For the text-containing cell, return its midpoint in [x, y] coordinate format. 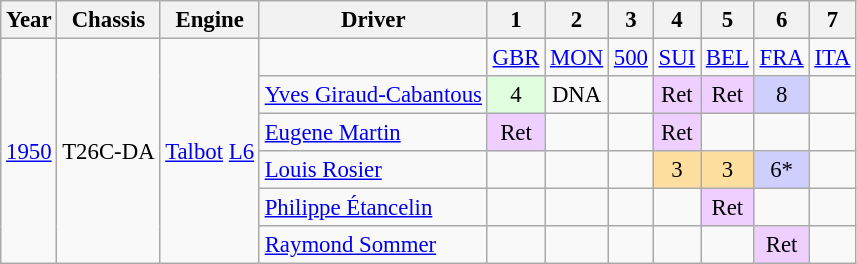
Engine [210, 20]
MON [577, 58]
Eugene Martin [373, 133]
SUI [676, 58]
5 [728, 20]
DNA [577, 95]
BEL [728, 58]
7 [832, 20]
1 [516, 20]
Raymond Sommer [373, 245]
Year [29, 20]
6* [782, 170]
FRA [782, 58]
2 [577, 20]
Louis Rosier [373, 170]
Philippe Étancelin [373, 208]
Driver [373, 20]
8 [782, 95]
Yves Giraud-Cabantous [373, 95]
ITA [832, 58]
GBR [516, 58]
Chassis [108, 20]
500 [630, 58]
6 [782, 20]
